Return [x, y] of the center of cell containing provided text 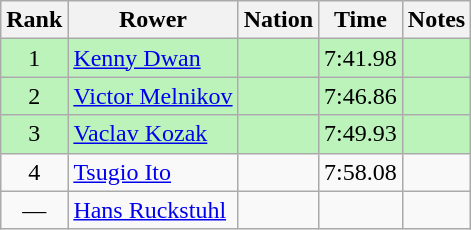
1 [34, 58]
7:41.98 [361, 58]
3 [34, 134]
Time [361, 20]
Notes [436, 20]
Victor Melnikov [153, 96]
Rower [153, 20]
4 [34, 172]
Hans Ruckstuhl [153, 210]
Tsugio Ito [153, 172]
— [34, 210]
7:58.08 [361, 172]
7:46.86 [361, 96]
Kenny Dwan [153, 58]
Rank [34, 20]
Nation [278, 20]
7:49.93 [361, 134]
2 [34, 96]
Vaclav Kozak [153, 134]
